Return (X, Y) of the center of cell containing provided text 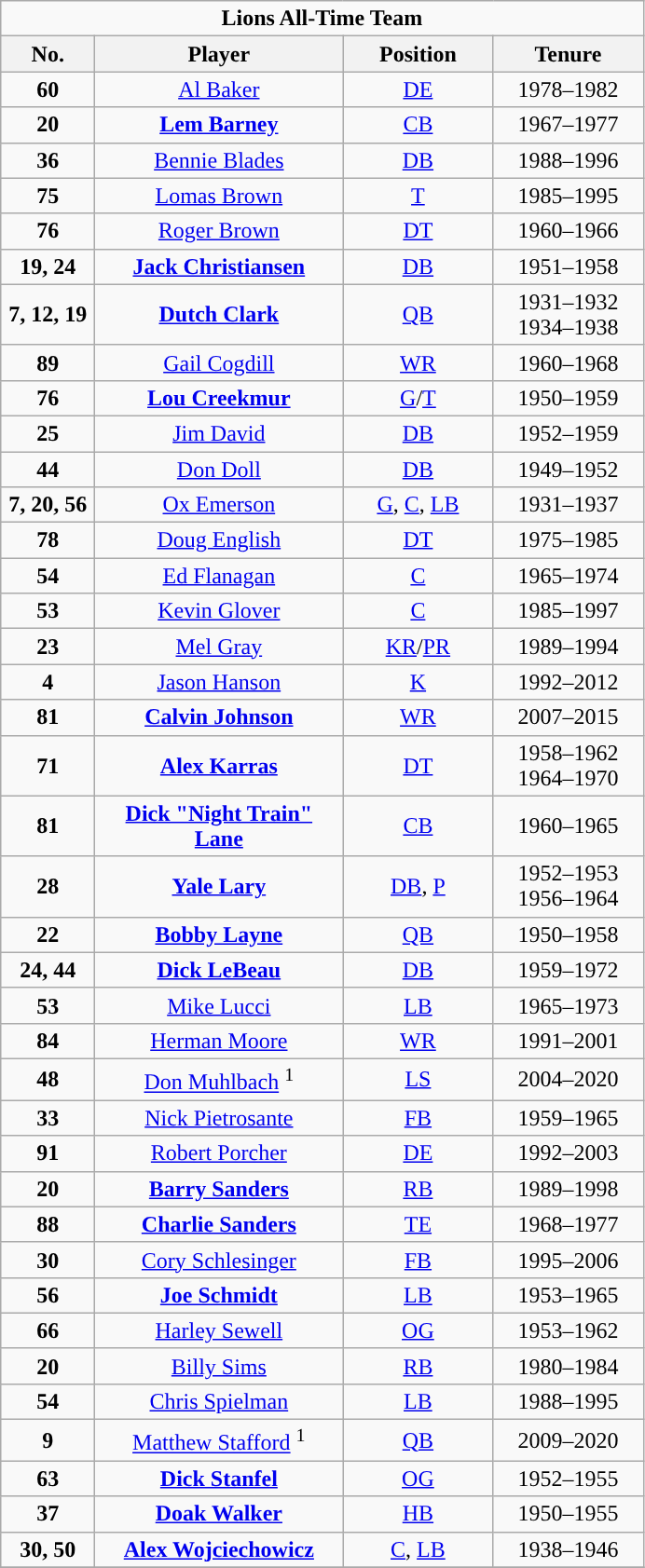
Mel Gray (219, 647)
1967–1977 (569, 125)
Harley Sewell (219, 1330)
Ed Flanagan (219, 576)
Alex Wojciechowicz (219, 1549)
Lomas Brown (219, 196)
G, C, LB (418, 505)
23 (48, 647)
1952–19531956–1964 (569, 887)
Position (418, 54)
1965–1974 (569, 576)
1968–1977 (569, 1224)
Joe Schmidt (219, 1295)
1988–1996 (569, 160)
1951–1958 (569, 266)
Ox Emerson (219, 505)
Barry Sanders (219, 1189)
Alex Karras (219, 766)
Matthew Stafford 1 (219, 1440)
1931–1937 (569, 505)
KR/PR (418, 647)
78 (48, 540)
Al Baker (219, 89)
Herman Moore (219, 1041)
1960–1965 (569, 825)
25 (48, 433)
22 (48, 934)
4 (48, 682)
63 (48, 1479)
48 (48, 1079)
Bennie Blades (219, 160)
1938–1946 (569, 1549)
44 (48, 469)
Doug English (219, 540)
1931–1932 1934–1938 (569, 315)
1989–1998 (569, 1189)
Don Doll (219, 469)
Roger Brown (219, 231)
Dick "Night Train" Lane (219, 825)
1959–1965 (569, 1118)
1960–1966 (569, 231)
91 (48, 1153)
No. (48, 54)
1950–1955 (569, 1514)
30 (48, 1260)
Nick Pietrosante (219, 1118)
Yale Lary (219, 887)
1949–1952 (569, 469)
1950–1959 (569, 398)
66 (48, 1330)
Doak Walker (219, 1514)
2009–2020 (569, 1440)
Lions All-Time Team (322, 19)
Charlie Sanders (219, 1224)
1992–2003 (569, 1153)
1975–1985 (569, 540)
60 (48, 89)
1953–1962 (569, 1330)
Chris Spielman (219, 1401)
Bobby Layne (219, 934)
Dutch Clark (219, 315)
1953–1965 (569, 1295)
1965–1973 (569, 1005)
37 (48, 1514)
1950–1958 (569, 934)
1980–1984 (569, 1366)
1995–2006 (569, 1260)
33 (48, 1118)
1991–2001 (569, 1041)
Player (219, 54)
Lem Barney (219, 125)
24, 44 (48, 970)
Billy Sims (219, 1366)
84 (48, 1041)
1985–1997 (569, 611)
19, 24 (48, 266)
1952–1959 (569, 433)
Kevin Glover (219, 611)
36 (48, 160)
HB (418, 1514)
1992–2012 (569, 682)
Lou Creekmur (219, 398)
1952–1955 (569, 1479)
2004–2020 (569, 1079)
TE (418, 1224)
T (418, 196)
30, 50 (48, 1549)
1958–1962 1964–1970 (569, 766)
Calvin Johnson (219, 717)
56 (48, 1295)
1959–1972 (569, 970)
Tenure (569, 54)
Jason Hanson (219, 682)
88 (48, 1224)
Cory Schlesinger (219, 1260)
1985–1995 (569, 196)
75 (48, 196)
Don Muhlbach 1 (219, 1079)
1960–1968 (569, 362)
Dick Stanfel (219, 1479)
Gail Cogdill (219, 362)
2007–2015 (569, 717)
LS (418, 1079)
Dick LeBeau (219, 970)
1978–1982 (569, 89)
Jim David (219, 433)
Mike Lucci (219, 1005)
89 (48, 362)
G/T (418, 398)
1989–1994 (569, 647)
Jack Christiansen (219, 266)
28 (48, 887)
C, LB (418, 1549)
1988–1995 (569, 1401)
7, 20, 56 (48, 505)
9 (48, 1440)
K (418, 682)
Robert Porcher (219, 1153)
7, 12, 19 (48, 315)
DB, P (418, 887)
71 (48, 766)
